Search for the cell housing the specified text and yield its [X, Y] center coordinate. 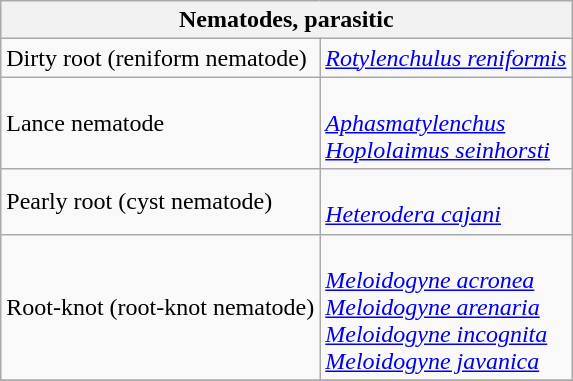
Meloidogyne acronea Meloidogyne arenaria Meloidogyne incognita Meloidogyne javanica [446, 307]
Nematodes, parasitic [286, 20]
Dirty root (reniform nematode) [160, 58]
Root-knot (root-knot nematode) [160, 307]
Pearly root (cyst nematode) [160, 202]
Aphasmatylenchus Hoplolaimus seinhorsti [446, 123]
Rotylenchulus reniformis [446, 58]
Lance nematode [160, 123]
Heterodera cajani [446, 202]
